Search for the cell housing the specified text and yield its (x, y) center coordinate. 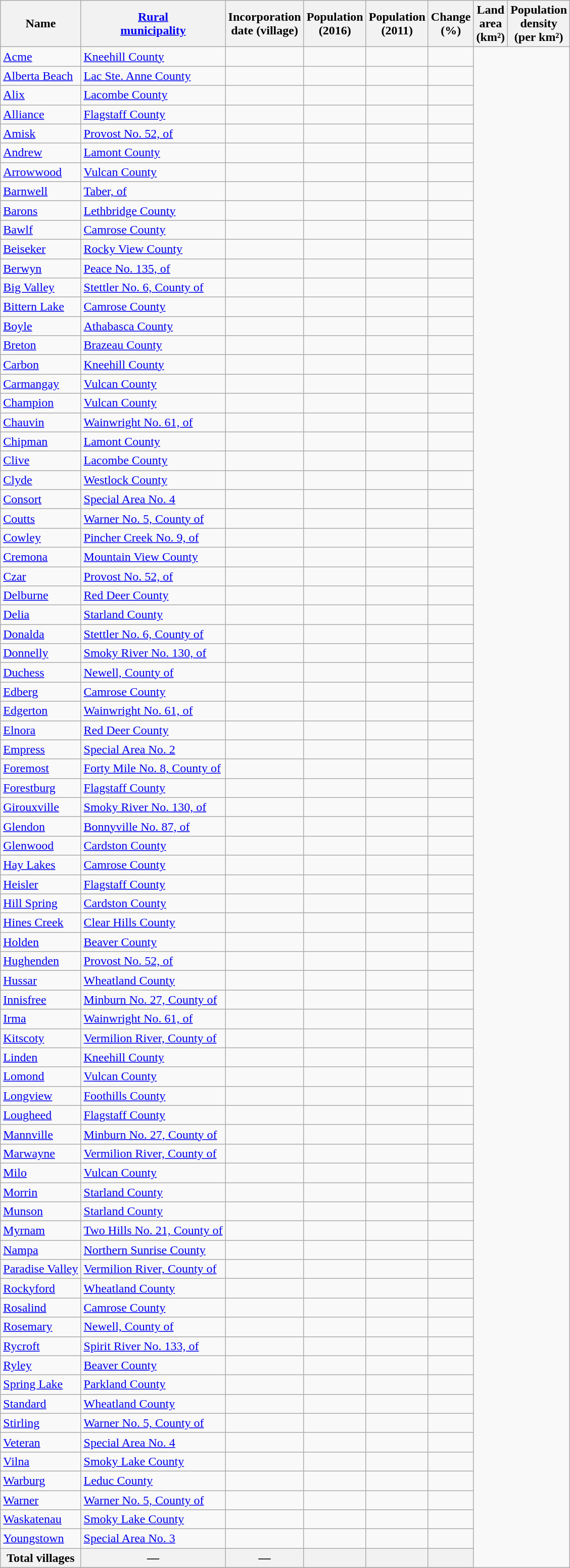
Czar (40, 576)
Paradise Valley (40, 1269)
Barons (40, 210)
Leduc County (153, 1481)
Irma (40, 1019)
Nampa (40, 1250)
Two Hills No. 21, County of (153, 1231)
Westlock County (153, 480)
Peace No. 135, of (153, 268)
Holden (40, 942)
Chipman (40, 441)
Alliance (40, 114)
Rosemary (40, 1327)
Lac Ste. Anne County (153, 76)
Girouxville (40, 807)
Rocky View County (153, 249)
Clive (40, 461)
Delia (40, 615)
Milo (40, 1173)
Population(2016) (335, 24)
Hines Creek (40, 923)
Vilna (40, 1461)
Delburne (40, 596)
Foothills County (153, 1096)
Special Area No. 2 (153, 749)
Pincher Creek No. 9, of (153, 537)
Ryley (40, 1365)
Northern Sunrise County (153, 1250)
Ruralmunicipality (153, 24)
Hussar (40, 980)
Forty Mile No. 8, County of (153, 769)
Duchess (40, 673)
Myrnam (40, 1231)
Alix (40, 95)
Bonnyville No. 87, of (153, 826)
Cremona (40, 557)
Special Area No. 3 (153, 1539)
Kitscoty (40, 1038)
Breton (40, 345)
Population(2011) (397, 24)
Rosalind (40, 1308)
Mountain View County (153, 557)
Parkland County (153, 1384)
Arrowwood (40, 172)
Donnelly (40, 653)
Change(%) (451, 24)
Amisk (40, 133)
Chauvin (40, 422)
Hay Lakes (40, 865)
Coutts (40, 518)
Waskatenau (40, 1519)
Youngstown (40, 1539)
Linden (40, 1057)
Glenwood (40, 845)
Consort (40, 499)
Champion (40, 403)
Hughenden (40, 961)
Rycroft (40, 1346)
Spirit River No. 133, of (153, 1346)
Stirling (40, 1423)
Glendon (40, 826)
Landarea(km²) (491, 24)
Rockyford (40, 1288)
Warburg (40, 1481)
Lomond (40, 1077)
Athabasca County (153, 326)
Longview (40, 1096)
Edberg (40, 692)
Beiseker (40, 249)
Populationdensity(per km²) (539, 24)
Taber, of (153, 191)
Incorporationdate (village) (265, 24)
Carmangay (40, 384)
Total villages (40, 1558)
Andrew (40, 153)
Carbon (40, 365)
Morrin (40, 1192)
Innisfree (40, 1000)
Spring Lake (40, 1384)
Big Valley (40, 288)
Veteran (40, 1442)
Cowley (40, 537)
Standard (40, 1404)
Empress (40, 749)
Lethbridge County (153, 210)
Heisler (40, 884)
Elnora (40, 730)
Boyle (40, 326)
Lougheed (40, 1115)
Hill Spring (40, 904)
Foremost (40, 769)
Donalda (40, 634)
Bittern Lake (40, 307)
Clyde (40, 480)
Berwyn (40, 268)
Clear Hills County (153, 923)
Munson (40, 1212)
Name (40, 24)
Mannville (40, 1134)
Alberta Beach (40, 76)
Acme (40, 57)
Bawlf (40, 230)
Edgerton (40, 711)
Forestburg (40, 788)
Brazeau County (153, 345)
Warner (40, 1500)
Marwayne (40, 1153)
Barnwell (40, 191)
